Find where the given text appears and provide that cell's center as (X, Y) coordinate. 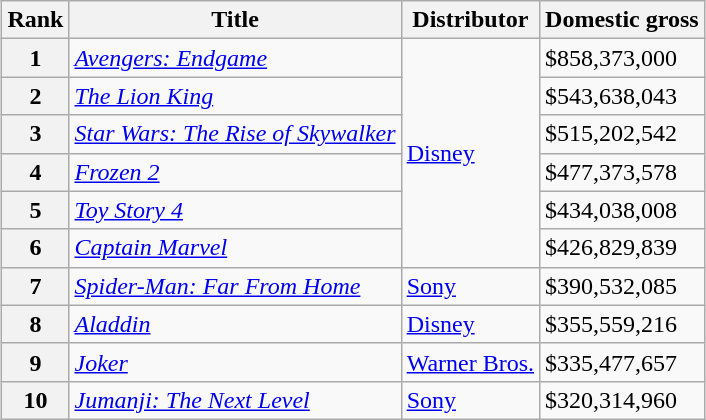
Captain Marvel (235, 248)
9 (36, 362)
Aladdin (235, 324)
10 (36, 400)
2 (36, 96)
$858,373,000 (622, 58)
$543,638,043 (622, 96)
Joker (235, 362)
$426,829,839 (622, 248)
Spider-Man: Far From Home (235, 286)
3 (36, 134)
Warner Bros. (470, 362)
4 (36, 172)
Distributor (470, 20)
The Lion King (235, 96)
Avengers: Endgame (235, 58)
6 (36, 248)
$390,532,085 (622, 286)
Jumanji: The Next Level (235, 400)
Toy Story 4 (235, 210)
Domestic gross (622, 20)
7 (36, 286)
8 (36, 324)
$434,038,008 (622, 210)
Star Wars: The Rise of Skywalker (235, 134)
5 (36, 210)
$335,477,657 (622, 362)
Rank (36, 20)
$320,314,960 (622, 400)
$515,202,542 (622, 134)
$477,373,578 (622, 172)
$355,559,216 (622, 324)
Title (235, 20)
Frozen 2 (235, 172)
1 (36, 58)
